Output the [X, Y] coordinate of the center of the cell containing the given text.  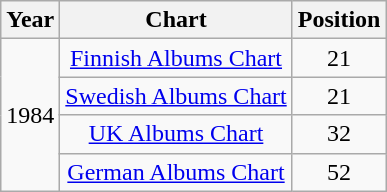
Year [30, 20]
Swedish Albums Chart [176, 96]
Chart [176, 20]
German Albums Chart [176, 172]
Position [339, 20]
52 [339, 172]
UK Albums Chart [176, 134]
32 [339, 134]
Finnish Albums Chart [176, 58]
1984 [30, 115]
